Scan for the cell matching the given text and deliver its (X, Y) coordinate at center. 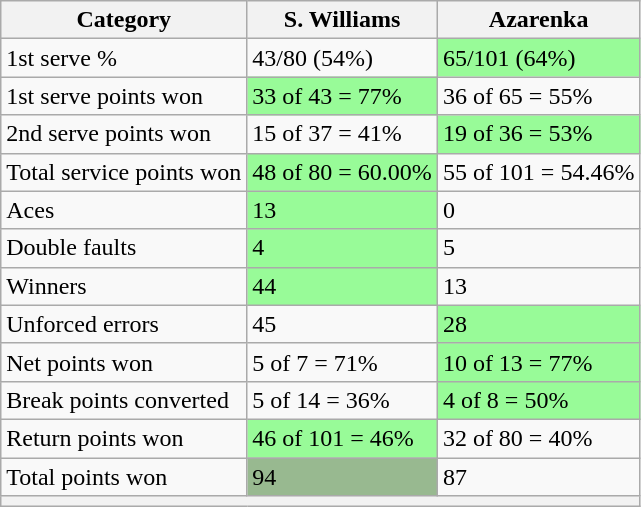
28 (538, 324)
2nd serve points won (124, 134)
Return points won (124, 438)
Total service points won (124, 172)
Winners (124, 286)
1st serve % (124, 58)
Category (124, 20)
15 of 37 = 41% (342, 134)
45 (342, 324)
S. Williams (342, 20)
46 of 101 = 46% (342, 438)
10 of 13 = 77% (538, 362)
55 of 101 = 54.46% (538, 172)
Break points converted (124, 400)
65/101 (64%) (538, 58)
Unforced errors (124, 324)
44 (342, 286)
5 of 14 = 36% (342, 400)
4 of 8 = 50% (538, 400)
36 of 65 = 55% (538, 96)
32 of 80 = 40% (538, 438)
1st serve points won (124, 96)
43/80 (54%) (342, 58)
Azarenka (538, 20)
19 of 36 = 53% (538, 134)
87 (538, 477)
5 (538, 248)
Double faults (124, 248)
Net points won (124, 362)
5 of 7 = 71% (342, 362)
4 (342, 248)
Aces (124, 210)
94 (342, 477)
48 of 80 = 60.00% (342, 172)
Total points won (124, 477)
0 (538, 210)
33 of 43 = 77% (342, 96)
